Search for the cell housing the specified text and yield its (X, Y) center coordinate. 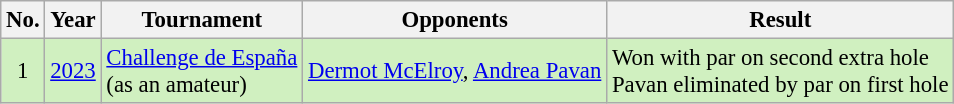
No. (23, 20)
Dermot McElroy, Andrea Pavan (455, 72)
Opponents (455, 20)
2023 (73, 72)
Result (780, 20)
1 (23, 72)
Won with par on second extra holePavan eliminated by par on first hole (780, 72)
Tournament (202, 20)
Year (73, 20)
Challenge de España(as an amateur) (202, 72)
